Pinpoint the cell where the given text exists, returning its (x, y) midpoint coordinate. 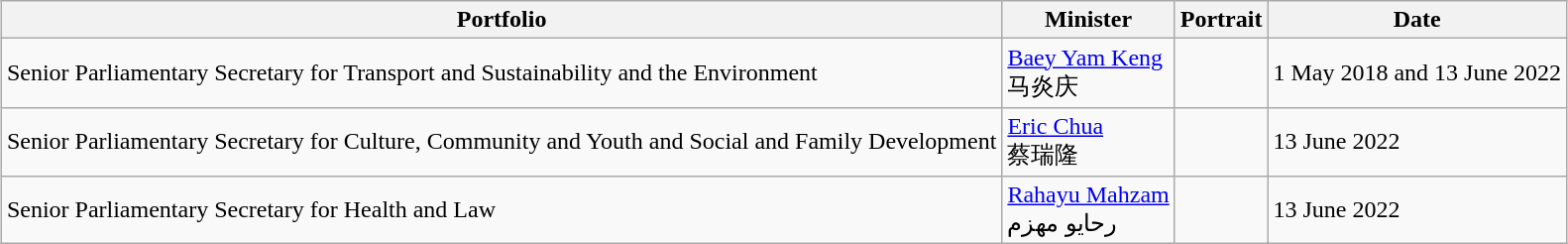
Senior Parliamentary Secretary for Health and Law (502, 210)
Baey Yam Keng 马炎庆 (1088, 73)
Rahayu Mahzam رحايو مهزم (1088, 210)
Portfolio (502, 20)
Eric Chua 蔡瑞隆 (1088, 142)
Portrait (1221, 20)
Date (1417, 20)
1 May 2018 and 13 June 2022 (1417, 73)
Senior Parliamentary Secretary for Culture, Community and Youth and Social and Family Development (502, 142)
Minister (1088, 20)
Senior Parliamentary Secretary for Transport and Sustainability and the Environment (502, 73)
